Determine the [X, Y] coordinate at the center of the cell enclosing the given text.  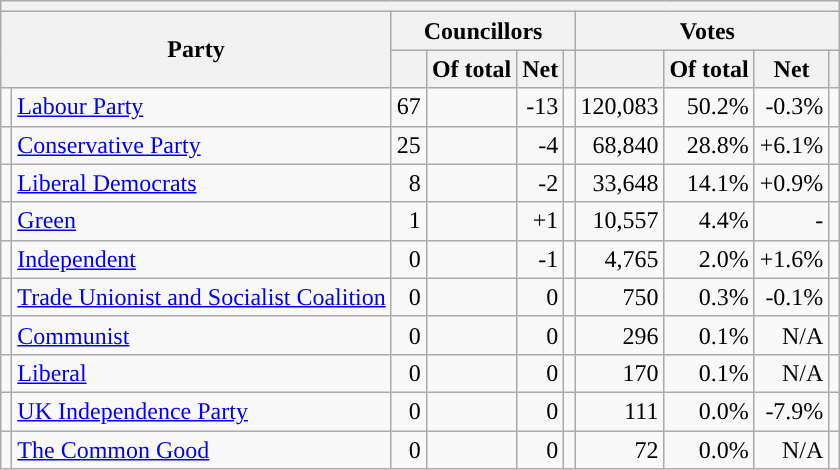
25 [408, 145]
4,765 [620, 259]
0.3% [709, 297]
Green [202, 221]
Votes [708, 31]
UK Independence Party [202, 411]
Trade Unionist and Socialist Coalition [202, 297]
68,840 [620, 145]
Councillors [483, 31]
- [792, 221]
-2 [540, 183]
72 [620, 449]
1 [408, 221]
+1 [540, 221]
+6.1% [792, 145]
2.0% [709, 259]
Liberal [202, 373]
170 [620, 373]
8 [408, 183]
The Common Good [202, 449]
50.2% [709, 107]
14.1% [709, 183]
4.4% [709, 221]
+0.9% [792, 183]
Conservative Party [202, 145]
Communist [202, 335]
+1.6% [792, 259]
10,557 [620, 221]
-4 [540, 145]
-7.9% [792, 411]
120,083 [620, 107]
-13 [540, 107]
67 [408, 107]
-0.1% [792, 297]
-0.3% [792, 107]
Labour Party [202, 107]
Independent [202, 259]
750 [620, 297]
33,648 [620, 183]
111 [620, 411]
-1 [540, 259]
296 [620, 335]
Party [196, 50]
28.8% [709, 145]
Liberal Democrats [202, 183]
